From the cell containing the given text, extract its center point as (X, Y) coordinate. 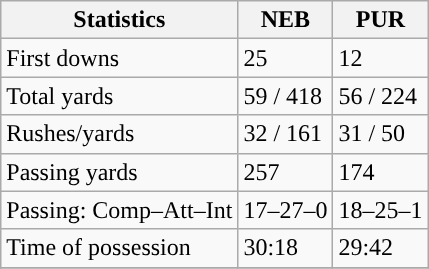
Time of possession (120, 248)
17–27–0 (286, 210)
Total yards (120, 96)
12 (380, 58)
18–25–1 (380, 210)
25 (286, 58)
Passing: Comp–Att–Int (120, 210)
59 / 418 (286, 96)
Statistics (120, 20)
PUR (380, 20)
NEB (286, 20)
32 / 161 (286, 134)
29:42 (380, 248)
First downs (120, 58)
31 / 50 (380, 134)
Passing yards (120, 172)
174 (380, 172)
30:18 (286, 248)
Rushes/yards (120, 134)
257 (286, 172)
56 / 224 (380, 96)
